Provide the [X, Y] coordinate of the cell's center where the given text is located.  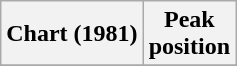
Chart (1981) [72, 34]
Peakposition [189, 34]
